Return the [X, Y] coordinate for the center point of the cell that contains the specified text.  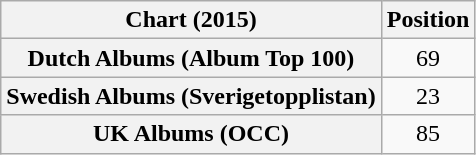
Swedish Albums (Sverigetopplistan) [191, 96]
Dutch Albums (Album Top 100) [191, 58]
Position [428, 20]
69 [428, 58]
Chart (2015) [191, 20]
85 [428, 134]
23 [428, 96]
UK Albums (OCC) [191, 134]
